Output the [x, y] coordinate of the center of the cell containing the given text.  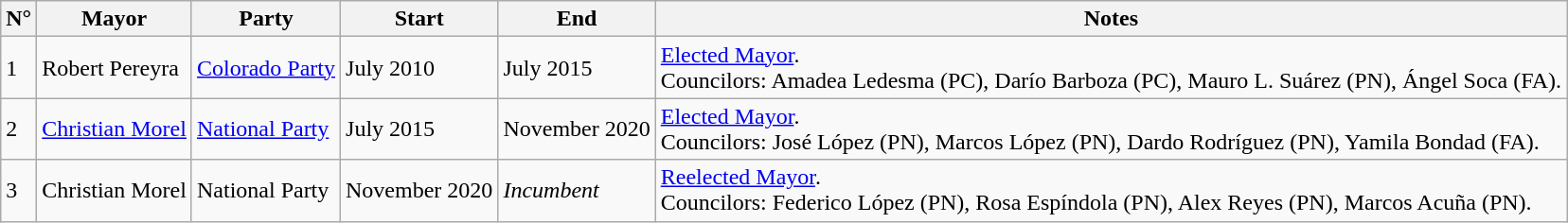
Incumbent [577, 191]
3 [19, 191]
Robert Pereyra [115, 68]
End [577, 19]
Party [265, 19]
Elected Mayor.Councilors: José López (PN), Marcos López (PN), Dardo Rodríguez (PN), Yamila Bondad (FA). [1111, 129]
1 [19, 68]
Elected Mayor.Councilors: Amadea Ledesma (PC), Darío Barboza (PC), Mauro L. Suárez (PN), Ángel Soca (FA). [1111, 68]
N° [19, 19]
Mayor [115, 19]
Reelected Mayor.Councilors: Federico López (PN), Rosa Espíndola (PN), Alex Reyes (PN), Marcos Acuña (PN). [1111, 191]
Start [419, 19]
Notes [1111, 19]
2 [19, 129]
Colorado Party [265, 68]
July 2010 [419, 68]
